Return [x, y] of the center of cell containing provided text 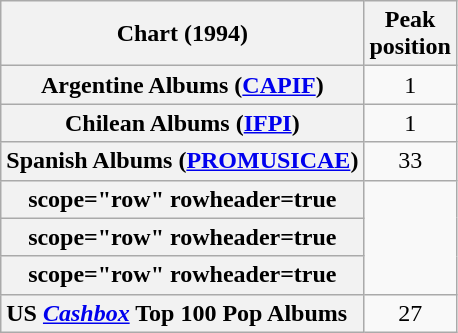
Spanish Albums (PROMUSICAE) [182, 161]
Argentine Albums (CAPIF) [182, 85]
Chilean Albums (IFPI) [182, 123]
33 [410, 161]
27 [410, 313]
Peakposition [410, 34]
Chart (1994) [182, 34]
US Cashbox Top 100 Pop Albums [182, 313]
